Determine the [X, Y] coordinate at the center of the cell enclosing the given text.  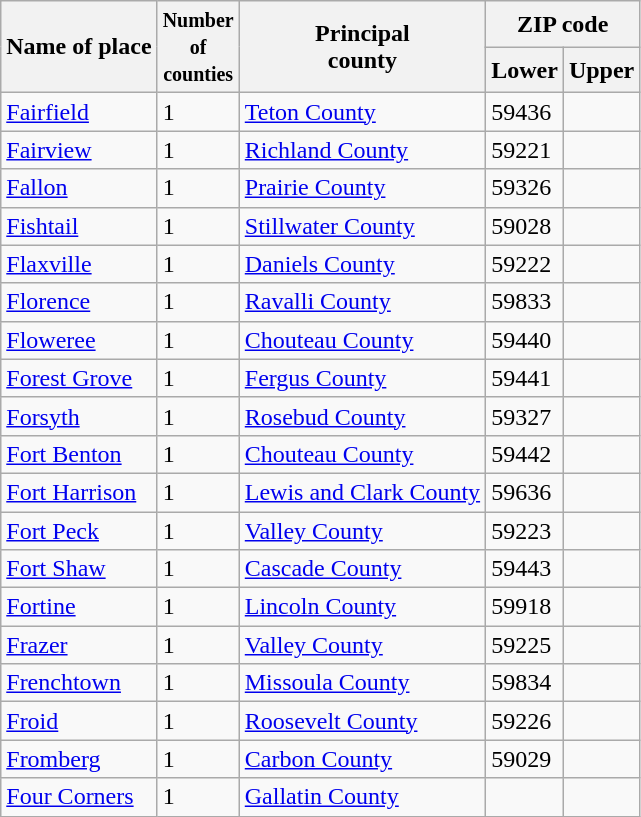
Fallon [79, 188]
Stillwater County [362, 226]
Fort Harrison [79, 492]
Daniels County [362, 264]
59221 [525, 150]
59440 [525, 340]
Cascade County [362, 569]
Missoula County [362, 683]
59225 [525, 645]
ZIP code [563, 24]
59833 [525, 302]
Fairview [79, 150]
Lower [525, 70]
Gallatin County [362, 797]
Ravalli County [362, 302]
59441 [525, 378]
Richland County [362, 150]
Roosevelt County [362, 721]
59029 [525, 759]
59918 [525, 607]
Upper [601, 70]
Carbon County [362, 759]
Fort Peck [79, 531]
Lewis and Clark County [362, 492]
Number ofcounties [198, 47]
Frazer [79, 645]
59834 [525, 683]
59436 [525, 112]
Frenchtown [79, 683]
Name of place [79, 47]
Flaxville [79, 264]
Fortine [79, 607]
59222 [525, 264]
Rosebud County [362, 416]
Fort Shaw [79, 569]
Fishtail [79, 226]
Forsyth [79, 416]
Prairie County [362, 188]
Froid [79, 721]
Fergus County [362, 378]
Floweree [79, 340]
59636 [525, 492]
Lincoln County [362, 607]
Fairfield [79, 112]
Forest Grove [79, 378]
59326 [525, 188]
59223 [525, 531]
Florence [79, 302]
Principal county [362, 47]
Fromberg [79, 759]
59028 [525, 226]
Four Corners [79, 797]
Fort Benton [79, 454]
59226 [525, 721]
59443 [525, 569]
59442 [525, 454]
Teton County [362, 112]
59327 [525, 416]
